Return (x, y) of the center of cell containing provided text 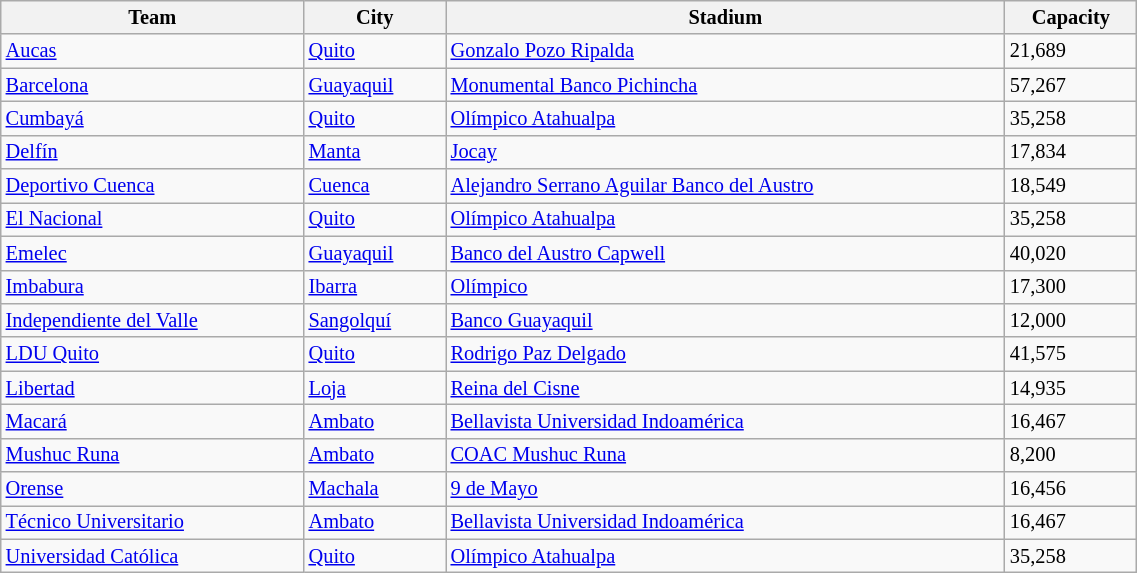
Banco del Austro Capwell (726, 253)
Gonzalo Pozo Ripalda (726, 51)
9 de Mayo (726, 489)
City (375, 17)
Team (152, 17)
Olímpico (726, 287)
Manta (375, 152)
41,575 (1071, 354)
18,549 (1071, 186)
COAC Mushuc Runa (726, 455)
Macará (152, 421)
Cumbayá (152, 118)
17,834 (1071, 152)
LDU Quito (152, 354)
Ibarra (375, 287)
Imbabura (152, 287)
Capacity (1071, 17)
Universidad Católica (152, 556)
Banco Guayaquil (726, 320)
Deportivo Cuenca (152, 186)
Orense (152, 489)
Sangolquí (375, 320)
Aucas (152, 51)
Mushuc Runa (152, 455)
Emelec (152, 253)
17,300 (1071, 287)
Monumental Banco Pichincha (726, 85)
Barcelona (152, 85)
Rodrigo Paz Delgado (726, 354)
40,020 (1071, 253)
Jocay (726, 152)
16,456 (1071, 489)
Delfín (152, 152)
Alejandro Serrano Aguilar Banco del Austro (726, 186)
Cuenca (375, 186)
Reina del Cisne (726, 388)
14,935 (1071, 388)
12,000 (1071, 320)
Loja (375, 388)
Libertad (152, 388)
Técnico Universitario (152, 522)
Independiente del Valle (152, 320)
Machala (375, 489)
57,267 (1071, 85)
El Nacional (152, 219)
Stadium (726, 17)
8,200 (1071, 455)
21,689 (1071, 51)
